Provide the (X, Y) coordinate of the cell's center where the given text is located.  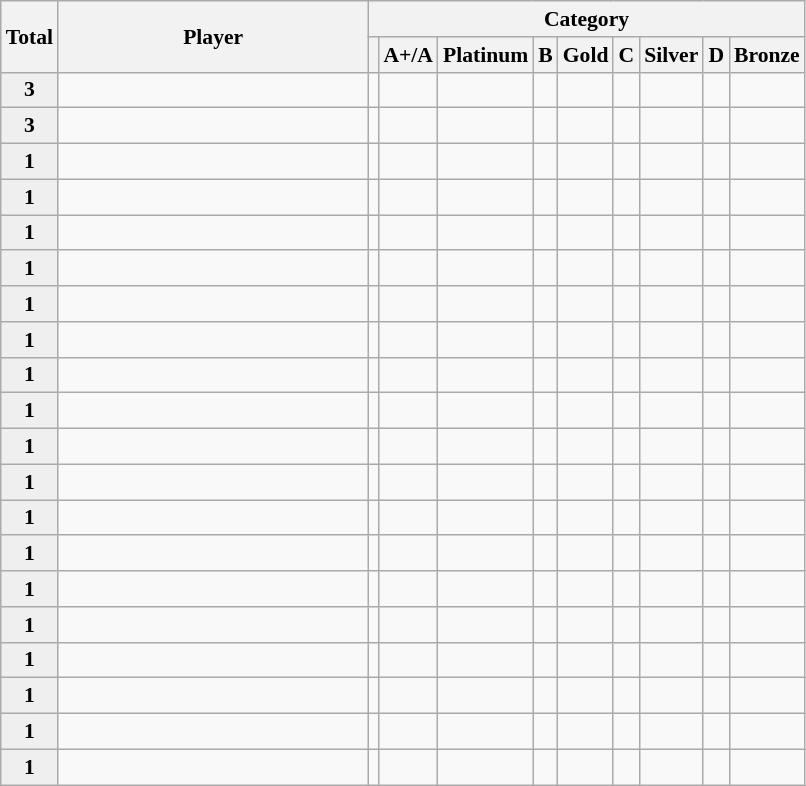
A+/A (408, 55)
Silver (671, 55)
Player (213, 36)
Total (30, 36)
Platinum (486, 55)
Bronze (767, 55)
D (716, 55)
Gold (586, 55)
Category (586, 19)
B (546, 55)
C (626, 55)
